Extract the (x, y) coordinate from the center of the cell holding the provided text.  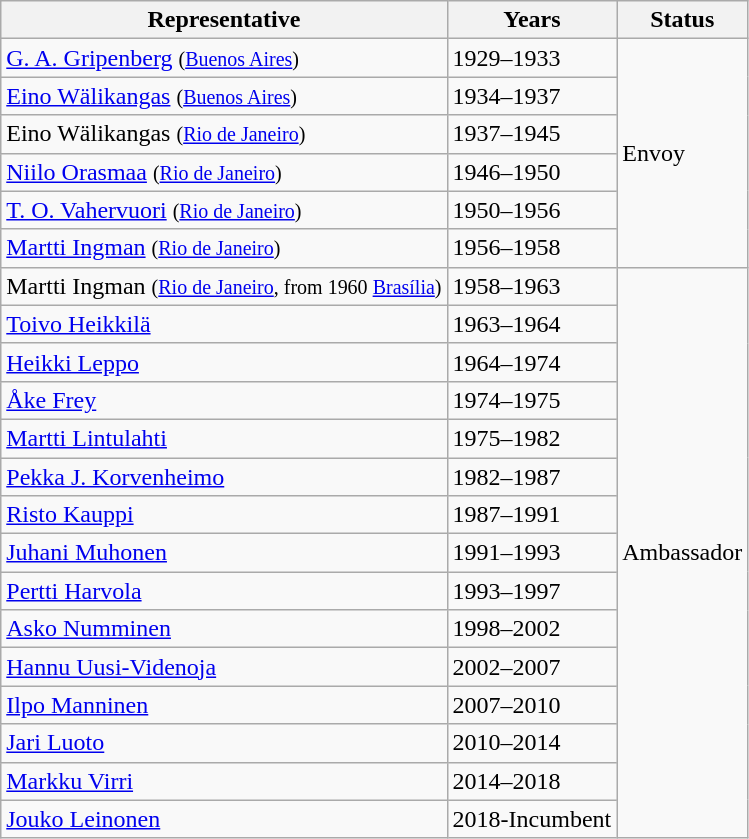
Markku Virri (224, 781)
Martti Lintulahti (224, 438)
1963–1964 (532, 324)
Eino Wälikangas (Rio de Janeiro) (224, 134)
2002–2007 (532, 667)
2010–2014 (532, 743)
Pertti Harvola (224, 591)
Martti Ingman (Rio de Janeiro) (224, 248)
1991–1993 (532, 553)
Ambassador (682, 552)
1929–1933 (532, 58)
T. O. Vahervuori (Rio de Janeiro) (224, 210)
Representative (224, 20)
Pekka J. Korvenheimo (224, 477)
Envoy (682, 153)
Martti Ingman (Rio de Janeiro, from 1960 Brasília) (224, 286)
Years (532, 20)
1958–1963 (532, 286)
1987–1991 (532, 515)
1998–2002 (532, 629)
Åke Frey (224, 400)
Risto Kauppi (224, 515)
1982–1987 (532, 477)
Hannu Uusi-Videnoja (224, 667)
1956–1958 (532, 248)
2007–2010 (532, 705)
1974–1975 (532, 400)
1964–1974 (532, 362)
Toivo Heikkilä (224, 324)
Niilo Orasmaa (Rio de Janeiro) (224, 172)
1975–1982 (532, 438)
Eino Wälikangas (Buenos Aires) (224, 96)
1950–1956 (532, 210)
Ilpo Manninen (224, 705)
Jouko Leinonen (224, 819)
Status (682, 20)
Asko Numminen (224, 629)
1993–1997 (532, 591)
Juhani Muhonen (224, 553)
Heikki Leppo (224, 362)
1934–1937 (532, 96)
2018-Incumbent (532, 819)
Jari Luoto (224, 743)
G. A. Gripenberg (Buenos Aires) (224, 58)
2014–2018 (532, 781)
1946–1950 (532, 172)
1937–1945 (532, 134)
